Return the [x, y] coordinate for the center point of the cell that contains the specified text.  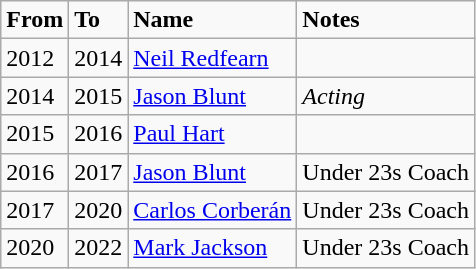
2022 [98, 248]
Notes [386, 20]
Carlos Corberán [212, 210]
Neil Redfearn [212, 58]
From [35, 20]
2012 [35, 58]
To [98, 20]
Mark Jackson [212, 248]
Name [212, 20]
Paul Hart [212, 134]
Acting [386, 96]
